Capture the cell that displays the provided text and extract its [X, Y] central coordinate. 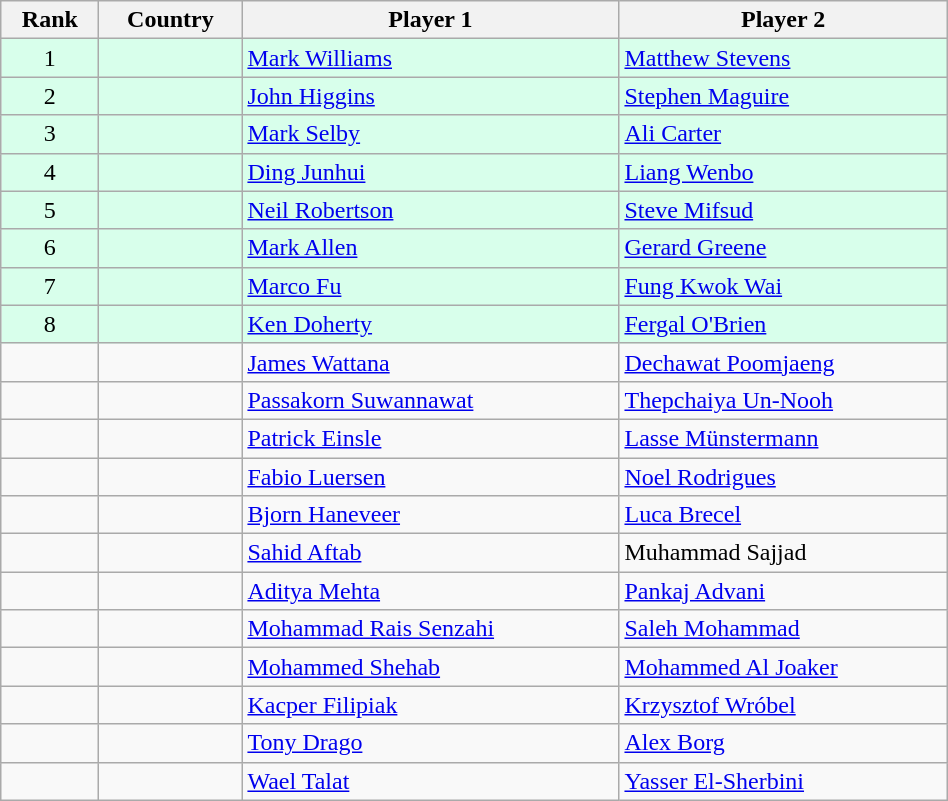
Muhammad Sajjad [783, 553]
2 [50, 96]
Rank [50, 20]
Aditya Mehta [430, 591]
Alex Borg [783, 743]
Wael Talat [430, 781]
Fergal O'Brien [783, 324]
Noel Rodrigues [783, 477]
Liang Wenbo [783, 172]
Mohammed Shehab [430, 667]
Steve Mifsud [783, 210]
8 [50, 324]
Bjorn Haneveer [430, 515]
Ali Carter [783, 134]
Dechawat Poomjaeng [783, 362]
Fung Kwok Wai [783, 286]
1 [50, 58]
Ding Junhui [430, 172]
Tony Drago [430, 743]
3 [50, 134]
Ken Doherty [430, 324]
Mohammad Rais Senzahi [430, 629]
Mark Selby [430, 134]
Pankaj Advani [783, 591]
Saleh Mohammad [783, 629]
Patrick Einsle [430, 438]
Passakorn Suwannawat [430, 400]
5 [50, 210]
Krzysztof Wróbel [783, 705]
James Wattana [430, 362]
Mohammed Al Joaker [783, 667]
Player 1 [430, 20]
Neil Robertson [430, 210]
Mark Williams [430, 58]
Fabio Luersen [430, 477]
Matthew Stevens [783, 58]
Kacper Filipiak [430, 705]
4 [50, 172]
7 [50, 286]
Gerard Greene [783, 248]
6 [50, 248]
John Higgins [430, 96]
Sahid Aftab [430, 553]
Country [170, 20]
Player 2 [783, 20]
Luca Brecel [783, 515]
Mark Allen [430, 248]
Thepchaiya Un-Nooh [783, 400]
Marco Fu [430, 286]
Stephen Maguire [783, 96]
Yasser El-Sherbini [783, 781]
Lasse Münstermann [783, 438]
